Provide the [x, y] coordinate of the cell's center where the given text is located.  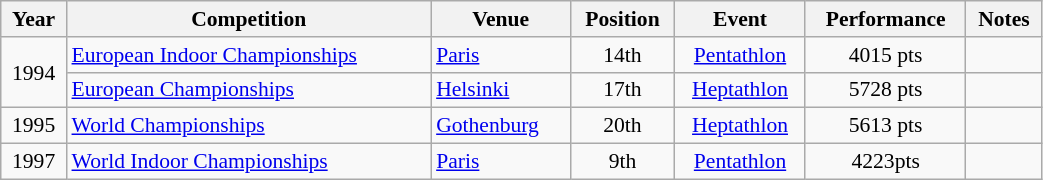
17th [622, 90]
Competition [248, 19]
5613 pts [885, 126]
Performance [885, 19]
Year [34, 19]
Venue [500, 19]
Notes [1004, 19]
4223pts [885, 162]
4015 pts [885, 55]
Gothenburg [500, 126]
Position [622, 19]
World Indoor Championships [248, 162]
9th [622, 162]
European Indoor Championships [248, 55]
1997 [34, 162]
1995 [34, 126]
5728 pts [885, 90]
14th [622, 55]
Helsinki [500, 90]
European Championships [248, 90]
1994 [34, 72]
20th [622, 126]
World Championships [248, 126]
Event [740, 19]
